Scan for the cell matching the given text and deliver its (X, Y) coordinate at center. 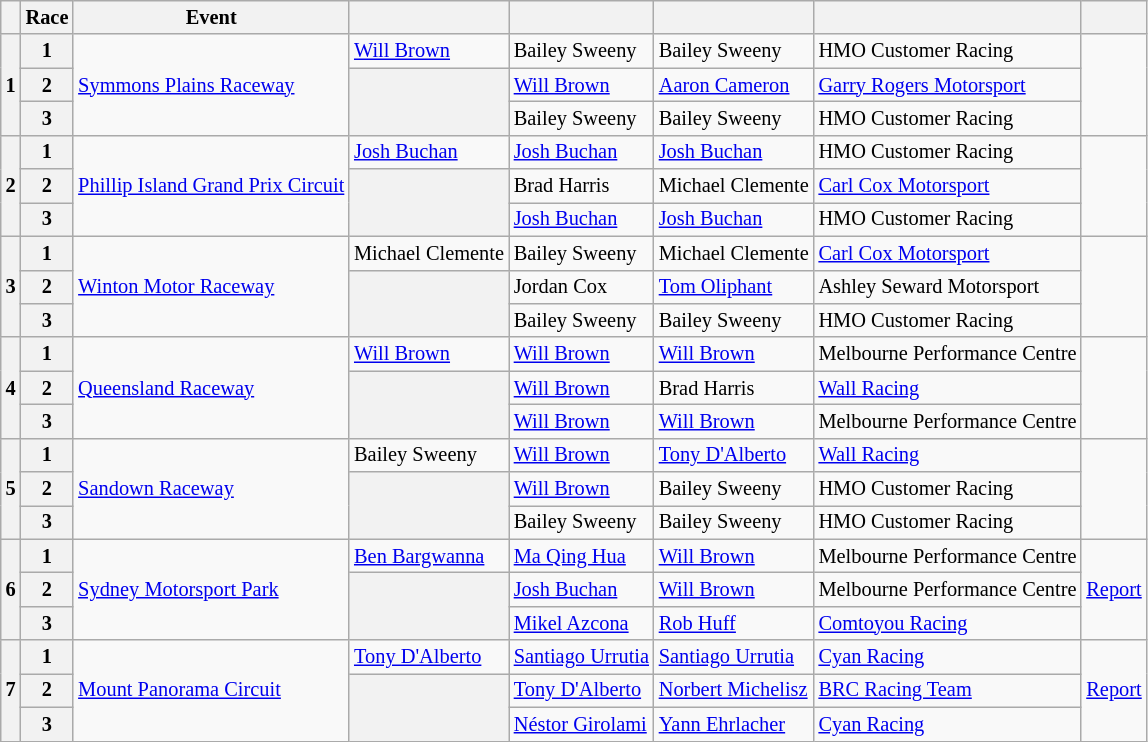
Mount Panorama Circuit (211, 690)
Phillip Island Grand Prix Circuit (211, 186)
Yann Ehrlacher (734, 724)
Norbert Michelisz (734, 690)
Tom Oliphant (734, 287)
Ashley Seward Motorsport (948, 287)
Ma Qing Hua (582, 556)
Aaron Cameron (734, 85)
Symmons Plains Raceway (211, 84)
Comtoyou Racing (948, 623)
4 (11, 388)
Rob Huff (734, 623)
BRC Racing Team (948, 690)
Sandown Raceway (211, 488)
Race (48, 17)
Event (211, 17)
Ben Bargwanna (429, 556)
Garry Rogers Motorsport (948, 85)
Winton Motor Raceway (211, 286)
Queensland Raceway (211, 388)
Mikel Azcona (582, 623)
7 (11, 690)
Néstor Girolami (582, 724)
5 (11, 488)
Sydney Motorsport Park (211, 590)
6 (11, 590)
Jordan Cox (582, 287)
